Extract the [X, Y] coordinate from the center of the cell holding the provided text.  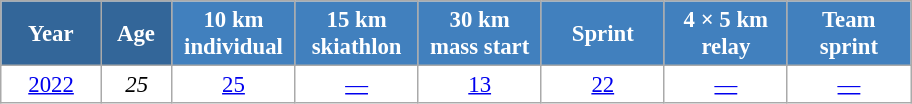
Year [52, 34]
15 km skiathlon [356, 34]
Sprint [602, 34]
Team sprint [848, 34]
Age [136, 34]
10 km individual [234, 34]
4 × 5 km relay [726, 34]
2022 [52, 85]
22 [602, 85]
13 [480, 85]
30 km mass start [480, 34]
